Find where the given text appears and provide that cell's center as [X, Y] coordinate. 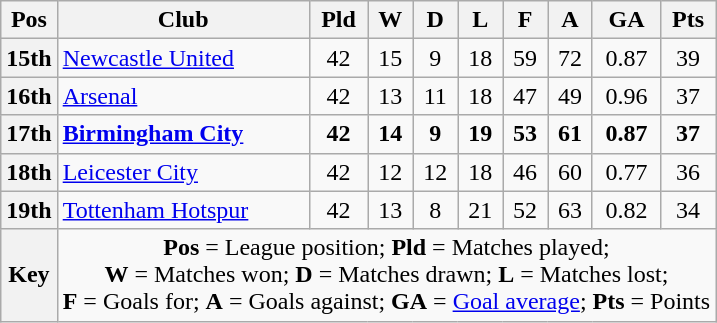
Newcastle United [183, 58]
61 [570, 134]
72 [570, 58]
Key [29, 275]
46 [526, 172]
GA [626, 20]
D [436, 20]
Leicester City [183, 172]
63 [570, 210]
Tottenham Hotspur [183, 210]
19th [29, 210]
Club [183, 20]
0.96 [626, 96]
47 [526, 96]
F [526, 20]
15th [29, 58]
W [390, 20]
L [480, 20]
52 [526, 210]
49 [570, 96]
Pos [29, 20]
39 [688, 58]
36 [688, 172]
0.77 [626, 172]
8 [436, 210]
11 [436, 96]
17th [29, 134]
15 [390, 58]
19 [480, 134]
Pts [688, 20]
Arsenal [183, 96]
60 [570, 172]
A [570, 20]
21 [480, 210]
16th [29, 96]
Birmingham City [183, 134]
59 [526, 58]
34 [688, 210]
14 [390, 134]
0.82 [626, 210]
18th [29, 172]
53 [526, 134]
Pld [338, 20]
